Pinpoint the cell where the given text exists, returning its (X, Y) midpoint coordinate. 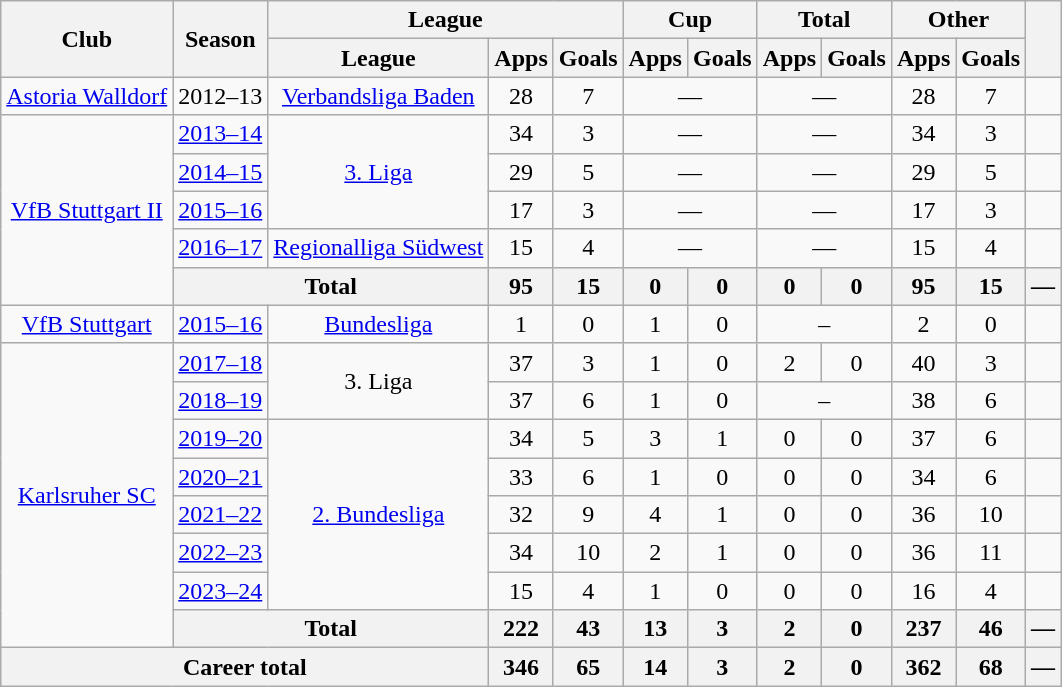
Karlsruher SC (87, 495)
68 (991, 667)
2022–23 (220, 553)
2021–22 (220, 515)
2020–21 (220, 477)
Other (958, 20)
Club (87, 39)
Astoria Walldorf (87, 96)
Verbandsliga Baden (378, 96)
2019–20 (220, 438)
2014–15 (220, 172)
33 (521, 477)
9 (588, 515)
65 (588, 667)
14 (655, 667)
43 (588, 629)
13 (655, 629)
46 (991, 629)
2018–19 (220, 400)
2012–13 (220, 96)
VfB Stuttgart II (87, 210)
Bundesliga (378, 324)
2016–17 (220, 248)
Regionalliga Südwest (378, 248)
11 (991, 553)
38 (923, 400)
VfB Stuttgart (87, 324)
Season (220, 39)
Cup (690, 20)
2023–24 (220, 591)
222 (521, 629)
2017–18 (220, 362)
237 (923, 629)
362 (923, 667)
32 (521, 515)
40 (923, 362)
Career total (245, 667)
2. Bundesliga (378, 514)
2013–14 (220, 134)
16 (923, 591)
346 (521, 667)
